Capture the cell that displays the provided text and extract its [X, Y] central coordinate. 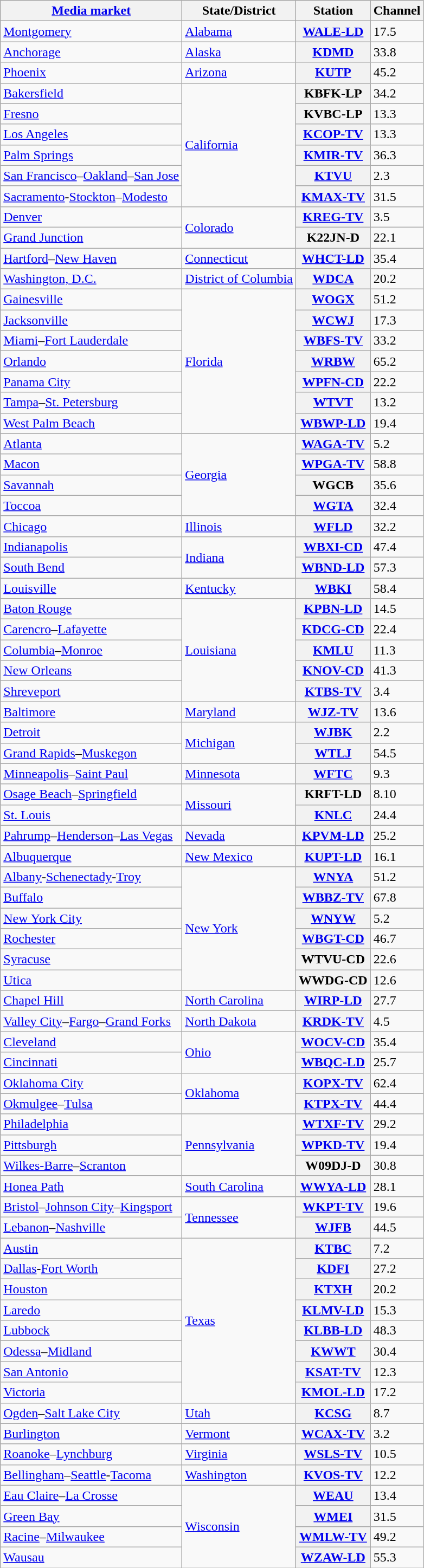
WMLW-TV [333, 1537]
WSLS-TV [333, 1454]
Dallas-Fort Worth [91, 1269]
Gainesville [91, 300]
Montgomery [91, 31]
25.7 [397, 1062]
KPVM-LD [333, 835]
KREG-TV [333, 217]
Tampa–St. Petersburg [91, 403]
17.3 [397, 320]
33.8 [397, 52]
KNOV-CD [333, 671]
55.3 [397, 1557]
25.2 [397, 835]
WTLJ [333, 753]
Ogden–Salt Lake City [91, 1413]
57.3 [397, 567]
22.2 [397, 382]
KUPT-LD [333, 856]
Pennsylvania [239, 1145]
3.2 [397, 1434]
Rochester [91, 939]
KPBN-LD [333, 609]
Georgia [239, 475]
New York [239, 928]
32.2 [397, 526]
WBBZ-TV [333, 897]
Missouri [239, 805]
Louisville [91, 588]
WEAU [333, 1495]
49.2 [397, 1537]
Denver [91, 217]
WOCV-CD [333, 1042]
46.7 [397, 939]
KDCG-CD [333, 630]
27.7 [397, 1001]
Sacramento-Stockton–Modesto [91, 196]
KRFT-LD [333, 794]
12.2 [397, 1475]
8.10 [397, 794]
Orlando [91, 361]
Wisconsin [239, 1526]
35.6 [397, 485]
Illinois [239, 526]
Virginia [239, 1454]
WNYW [333, 918]
44.5 [397, 1227]
Chapel Hill [91, 1001]
Nevada [239, 835]
WJFB [333, 1227]
10.5 [397, 1454]
Macon [91, 464]
Utah [239, 1413]
12.6 [397, 980]
Minnesota [239, 774]
Connecticut [239, 258]
Odessa–Midland [91, 1351]
Maryland [239, 712]
Wilkes-Barre–Scranton [91, 1165]
WDCA [333, 279]
Buffalo [91, 897]
WJZ-TV [333, 712]
Miami–Fort Lauderdale [91, 341]
29.2 [397, 1124]
Station [333, 11]
Oklahoma [239, 1093]
Honea Path [91, 1186]
22.4 [397, 630]
Oklahoma City [91, 1083]
KBFK-LP [333, 93]
7.2 [397, 1248]
WJBK [333, 733]
San Antonio [91, 1372]
Cincinnati [91, 1062]
Washington, D.C. [91, 279]
KTXH [333, 1290]
15.3 [397, 1310]
WBWP-LD [333, 423]
Pittsburgh [91, 1145]
Texas [239, 1320]
WBGT-CD [333, 939]
Louisiana [239, 650]
19.6 [397, 1207]
KWWT [333, 1351]
2.2 [397, 733]
12.3 [397, 1372]
16.1 [397, 856]
South Carolina [239, 1186]
WHCT-LD [333, 258]
New Mexico [239, 856]
Houston [91, 1290]
Albuquerque [91, 856]
WZAW-LD [333, 1557]
WPFN-CD [333, 382]
KMLU [333, 650]
KMAX-TV [333, 196]
WNYA [333, 877]
KLMV-LD [333, 1310]
Palm Springs [91, 155]
4.5 [397, 1021]
Anchorage [91, 52]
Racine–Milwaukee [91, 1537]
KTVU [333, 176]
Austin [91, 1248]
WBQC-LD [333, 1062]
Florida [239, 361]
65.2 [397, 361]
KOPX-TV [333, 1083]
WKPT-TV [333, 1207]
WMEI [333, 1516]
WBKI [333, 588]
14.5 [397, 609]
Los Angeles [91, 134]
WTXF-TV [333, 1124]
WGTA [333, 506]
West Palm Beach [91, 423]
KTPX-TV [333, 1104]
WBXI-CD [333, 547]
WOGX [333, 300]
9.3 [397, 774]
28.1 [397, 1186]
Detroit [91, 733]
Lebanon–Nashville [91, 1227]
34.2 [397, 93]
WWYA-LD [333, 1186]
Valley City–Fargo–Grand Forks [91, 1021]
WTVU-CD [333, 960]
Indianapolis [91, 547]
Shreveport [91, 691]
KTBS-TV [333, 691]
KNLC [333, 815]
Laredo [91, 1310]
Media market [91, 11]
Panama City [91, 382]
KSAT-TV [333, 1372]
Alaska [239, 52]
WALE-LD [333, 31]
3.5 [397, 217]
Pahrump–Henderson–Las Vegas [91, 835]
Baltimore [91, 712]
WBFS-TV [333, 341]
Grand Junction [91, 237]
36.3 [397, 155]
WPGA-TV [333, 464]
32.4 [397, 506]
State/District [239, 11]
Indiana [239, 557]
Kentucky [239, 588]
17.2 [397, 1392]
Eau Claire–La Crosse [91, 1495]
22.6 [397, 960]
44.4 [397, 1104]
27.2 [397, 1269]
WCAX-TV [333, 1434]
Wausau [91, 1557]
Bristol–Johnson City–Kingsport [91, 1207]
KMOL-LD [333, 1392]
8.7 [397, 1413]
Chicago [91, 526]
Atlanta [91, 444]
Utica [91, 980]
KDMD [333, 52]
North Carolina [239, 1001]
13.6 [397, 712]
Victoria [91, 1392]
KTBC [333, 1248]
WAGA-TV [333, 444]
3.4 [397, 691]
WBND-LD [333, 567]
KCSG [333, 1413]
WGCB [333, 485]
New York City [91, 918]
North Dakota [239, 1021]
Arizona [239, 73]
Colorado [239, 227]
2.3 [397, 176]
WFLD [333, 526]
St. Louis [91, 815]
Hartford–New Haven [91, 258]
WWDG-CD [333, 980]
Philadelphia [91, 1124]
30.8 [397, 1165]
58.8 [397, 464]
Lubbock [91, 1331]
47.4 [397, 547]
New Orleans [91, 671]
Tennessee [239, 1217]
Phoenix [91, 73]
33.2 [397, 341]
Carencro–Lafayette [91, 630]
KVOS-TV [333, 1475]
Columbia–Monroe [91, 650]
41.3 [397, 671]
KMIR-TV [333, 155]
Fresno [91, 114]
WIRP-LD [333, 1001]
13.2 [397, 403]
WTVT [333, 403]
KDFI [333, 1269]
WFTC [333, 774]
Ohio [239, 1052]
Minneapolis–Saint Paul [91, 774]
Savannah [91, 485]
Channel [397, 11]
KUTP [333, 73]
South Bend [91, 567]
Toccoa [91, 506]
45.2 [397, 73]
48.3 [397, 1331]
Green Bay [91, 1516]
Cleveland [91, 1042]
California [239, 145]
62.4 [397, 1083]
Vermont [239, 1434]
WCWJ [333, 320]
KLBB-LD [333, 1331]
Okmulgee–Tulsa [91, 1104]
17.5 [397, 31]
11.3 [397, 650]
W09DJ-D [333, 1165]
KCOP-TV [333, 134]
Bakersfield [91, 93]
Albany-Schenectady-Troy [91, 877]
58.4 [397, 588]
K22JN-D [333, 237]
Syracuse [91, 960]
13.4 [397, 1495]
District of Columbia [239, 279]
Alabama [239, 31]
Grand Rapids–Muskegon [91, 753]
KRDK-TV [333, 1021]
Roanoke–Lynchburg [91, 1454]
22.1 [397, 237]
San Francisco–Oakland–San Jose [91, 176]
Burlington [91, 1434]
Osage Beach–Springfield [91, 794]
Baton Rouge [91, 609]
WRBW [333, 361]
30.4 [397, 1351]
WPKD-TV [333, 1145]
Michigan [239, 743]
54.5 [397, 753]
Jacksonville [91, 320]
Washington [239, 1475]
Bellingham–Seattle-Tacoma [91, 1475]
KVBC-LP [333, 114]
67.8 [397, 897]
24.4 [397, 815]
